Locate the cell with the specified text and output its [X, Y] center coordinate. 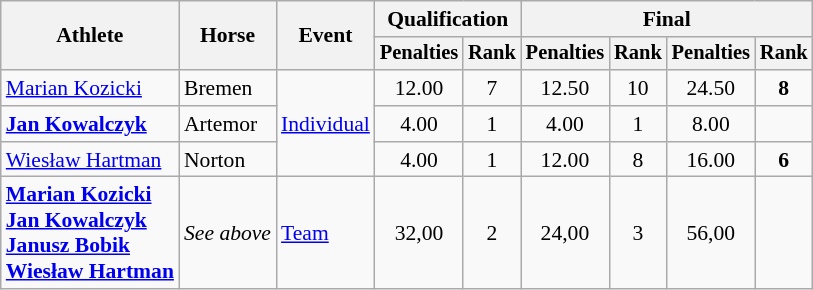
Norton [228, 160]
Artemor [228, 124]
56,00 [711, 233]
12.50 [565, 88]
Marian KozickiJan KowalczykJanusz BobikWiesław Hartman [90, 233]
8.00 [711, 124]
Wiesław Hartman [90, 160]
Athlete [90, 36]
Event [326, 36]
24.50 [711, 88]
7 [492, 88]
6 [784, 160]
2 [492, 233]
See above [228, 233]
Horse [228, 36]
Bremen [228, 88]
Final [667, 19]
Team [326, 233]
3 [638, 233]
16.00 [711, 160]
Qualification [448, 19]
24,00 [565, 233]
Marian Kozicki [90, 88]
32,00 [419, 233]
Jan Kowalczyk [90, 124]
Individual [326, 124]
10 [638, 88]
